Pinpoint the cell where the given text exists, returning its [X, Y] midpoint coordinate. 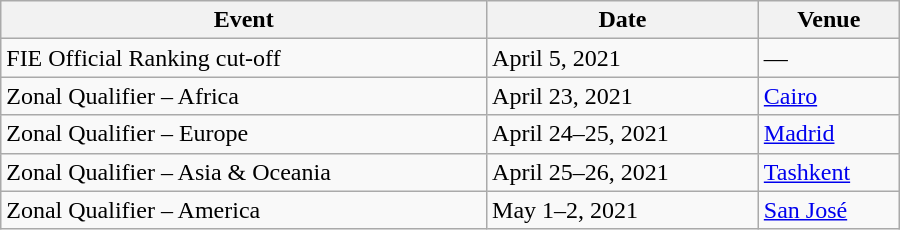
May 1–2, 2021 [623, 210]
April 23, 2021 [623, 96]
Tashkent [828, 172]
Zonal Qualifier – Africa [244, 96]
Zonal Qualifier – America [244, 210]
Cairo [828, 96]
San José [828, 210]
April 5, 2021 [623, 58]
April 25–26, 2021 [623, 172]
Event [244, 20]
— [828, 58]
FIE Official Ranking cut-off [244, 58]
Date [623, 20]
Zonal Qualifier – Asia & Oceania [244, 172]
Venue [828, 20]
Zonal Qualifier – Europe [244, 134]
Madrid [828, 134]
April 24–25, 2021 [623, 134]
